Locate the cell with the specified text and output its [X, Y] center coordinate. 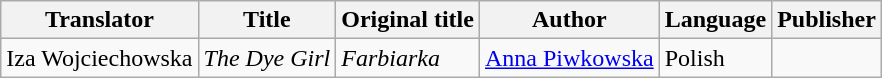
Author [569, 20]
Publisher [827, 20]
Title [267, 20]
Language [715, 20]
Anna Piwkowska [569, 58]
Iza Wojciechowska [100, 58]
Original title [408, 20]
The Dye Girl [267, 58]
Translator [100, 20]
Farbiarka [408, 58]
Polish [715, 58]
